For the text-containing cell, return its midpoint in (X, Y) coordinate format. 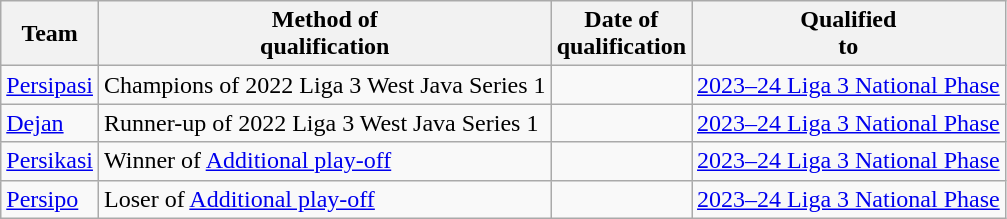
Persikasi (50, 161)
Qualified to (849, 34)
Loser of Additional play-off (324, 199)
Runner-up of 2022 Liga 3 West Java Series 1 (324, 123)
Team (50, 34)
Method of qualification (324, 34)
Champions of 2022 Liga 3 West Java Series 1 (324, 85)
Persipo (50, 199)
Winner of Additional play-off (324, 161)
Persipasi (50, 85)
Date of qualification (621, 34)
Dejan (50, 123)
